Return (X, Y) of the center of cell containing provided text 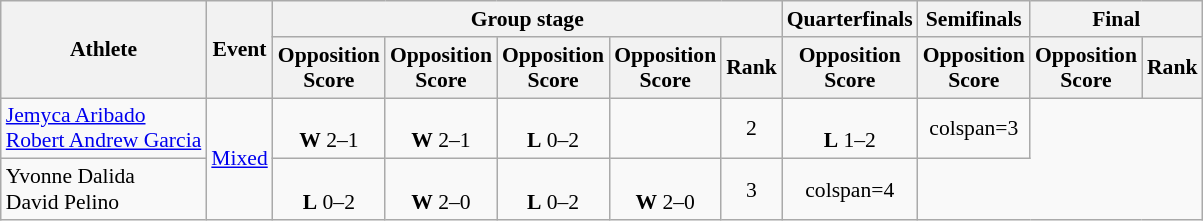
colspan=3 (974, 128)
3 (752, 190)
Group stage (528, 19)
2 (752, 128)
L 1–2 (850, 128)
Final (1116, 19)
Quarterfinals (850, 19)
Semifinals (974, 19)
Event (239, 50)
Jemyca AribadoRobert Andrew Garcia (104, 128)
colspan=4 (850, 190)
Yvonne DalidaDavid Pelino (104, 190)
Mixed (239, 159)
Athlete (104, 50)
